Locate the cell with the specified text and output its [X, Y] center coordinate. 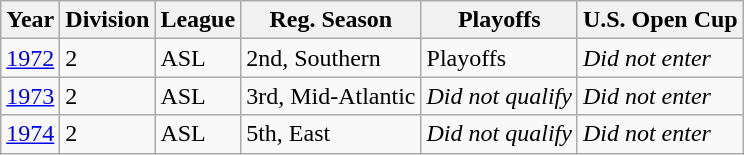
Year [30, 20]
League [198, 20]
1972 [30, 58]
1974 [30, 134]
5th, East [331, 134]
U.S. Open Cup [660, 20]
3rd, Mid-Atlantic [331, 96]
2nd, Southern [331, 58]
1973 [30, 96]
Reg. Season [331, 20]
Division [108, 20]
